Capture the cell that displays the provided text and extract its (x, y) central coordinate. 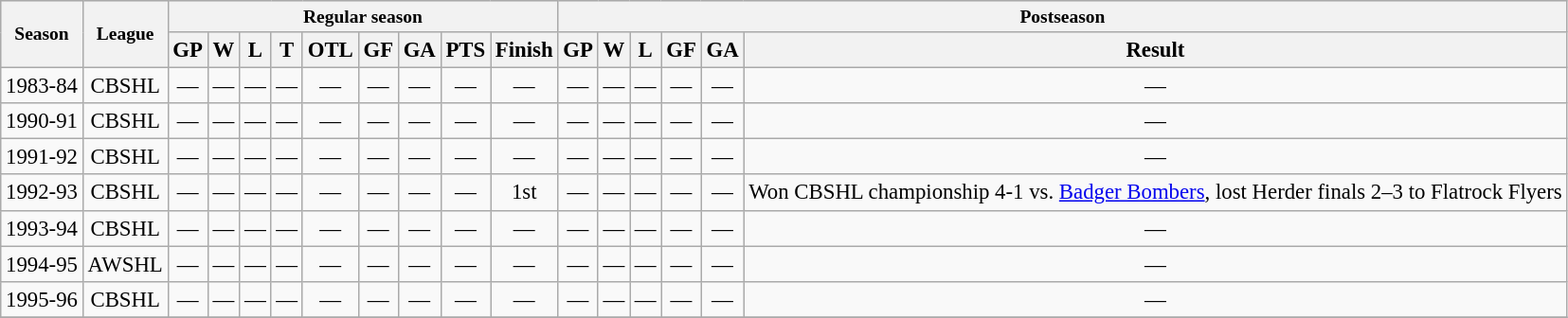
1983-84 (42, 86)
Won CBSHL championship 4-1 vs. Badger Bombers, lost Herder finals 2–3 to Flatrock Flyers (1156, 193)
AWSHL (125, 264)
1995-96 (42, 299)
OTL (330, 50)
1992-93 (42, 193)
Result (1156, 50)
Finish (525, 50)
T (286, 50)
1991-92 (42, 157)
League (125, 34)
1990-91 (42, 121)
Postseason (1063, 17)
Regular season (363, 17)
1993-94 (42, 228)
1994-95 (42, 264)
1st (525, 193)
PTS (465, 50)
Season (42, 34)
